Find where the given text appears and provide that cell's center as [x, y] coordinate. 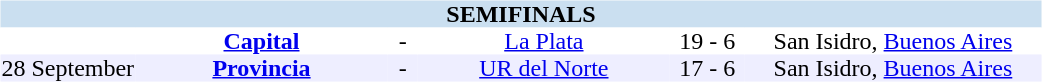
17 - 6 [707, 68]
19 - 6 [707, 42]
Provincia [262, 68]
La Plata [544, 42]
28 September [68, 68]
Capital [262, 42]
SEMIFINALS [520, 14]
UR del Norte [544, 68]
